Scan for the cell matching the given text and deliver its [X, Y] coordinate at center. 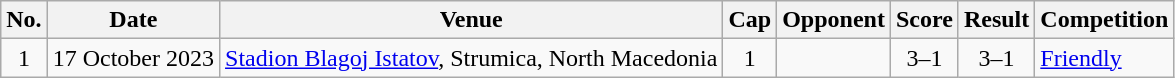
Stadion Blagoj Istatov, Strumica, North Macedonia [472, 58]
Opponent [834, 20]
Result [996, 20]
Cap [750, 20]
17 October 2023 [133, 58]
No. [24, 20]
Competition [1104, 20]
Date [133, 20]
Friendly [1104, 58]
Score [924, 20]
Venue [472, 20]
